Return the [X, Y] coordinate for the center point of the cell that contains the specified text.  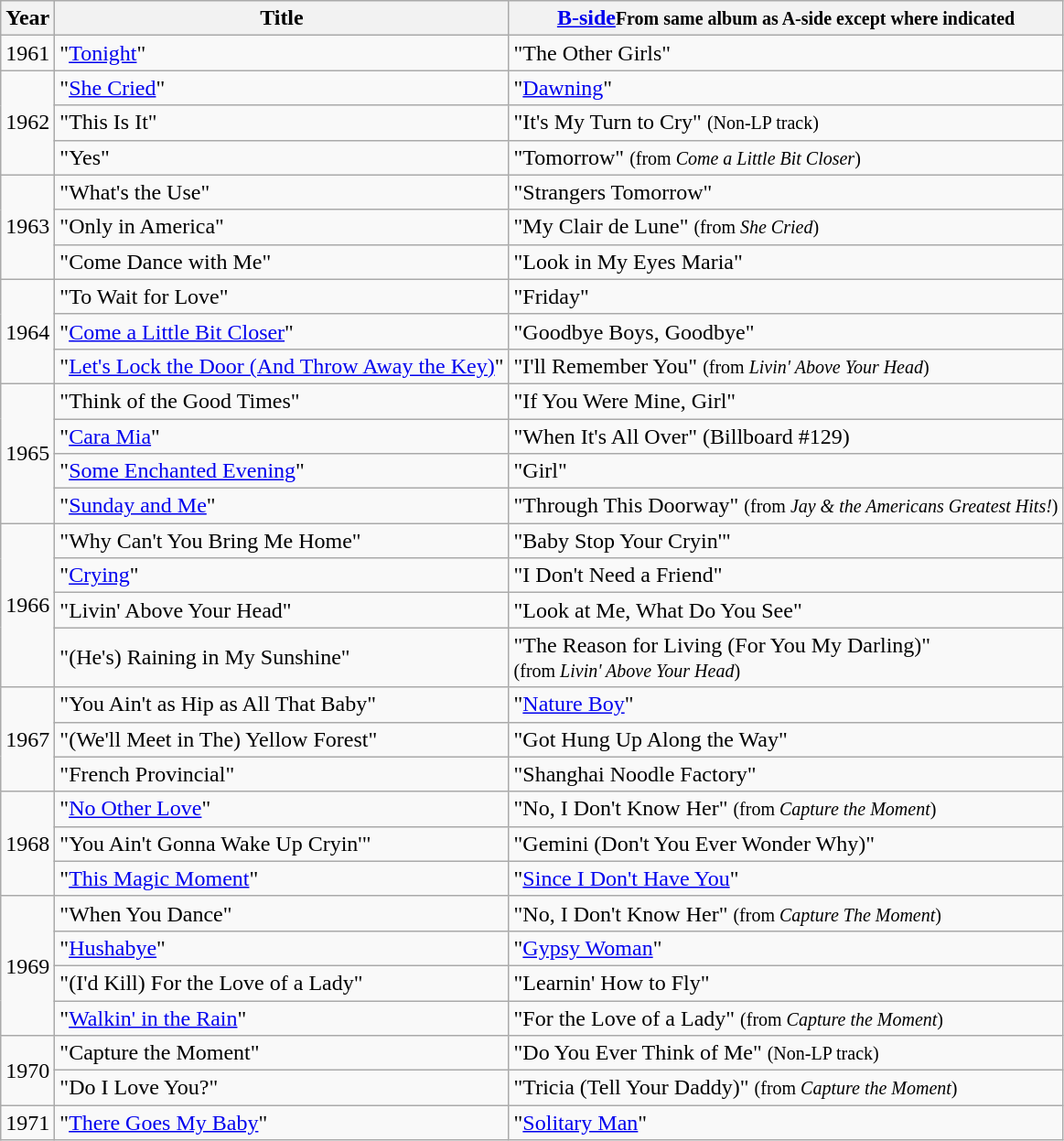
"For the Love of a Lady" (from Capture the Moment) [786, 1018]
"Livin' Above Your Head" [282, 610]
"Got Hung Up Along the Way" [786, 739]
"Why Can't You Bring Me Home" [282, 541]
"Tonight" [282, 53]
"French Provincial" [282, 774]
"Nature Boy" [786, 705]
"Some Enchanted Evening" [282, 471]
"She Cried" [282, 88]
"Think of the Good Times" [282, 401]
Year [27, 18]
"Through This Doorway" (from Jay & the Americans Greatest Hits!) [786, 506]
"Dawning" [786, 88]
B-sideFrom same album as A-side except where indicated [786, 18]
"To Wait for Love" [282, 296]
"Only in America" [282, 227]
"(We'll Meet in The) Yellow Forest" [282, 739]
1962 [27, 123]
"Goodbye Boys, Goodbye" [786, 331]
"Gypsy Woman" [786, 948]
"Do I Love You?" [282, 1088]
"Girl" [786, 471]
"Look at Me, What Do You See" [786, 610]
"(He's) Raining in My Sunshine" [282, 657]
"Sunday and Me" [282, 506]
1971 [27, 1123]
1967 [27, 739]
"This Magic Moment" [282, 878]
"No Other Love" [282, 809]
"I Don't Need a Friend" [786, 576]
"Since I Don't Have You" [786, 878]
"Hushabye" [282, 948]
"This Is It" [282, 123]
"The Other Girls" [786, 53]
Title [282, 18]
"When You Dance" [282, 913]
"Cara Mia" [282, 436]
"I'll Remember You" (from Livin' Above Your Head) [786, 366]
"It's My Turn to Cry" (Non-LP track) [786, 123]
"Walkin' in the Rain" [282, 1018]
1961 [27, 53]
1965 [27, 453]
"What's the Use" [282, 192]
"No, I Don't Know Her" (from Capture The Moment) [786, 913]
"You Ain't as Hip as All That Baby" [282, 705]
"Shanghai Noodle Factory" [786, 774]
"Let's Lock the Door (And Throw Away the Key)" [282, 366]
"Crying" [282, 576]
"Gemini (Don't You Ever Wonder Why)" [786, 844]
"Come a Little Bit Closer" [282, 331]
"When It's All Over" (Billboard #129) [786, 436]
"Tricia (Tell Your Daddy)" (from Capture the Moment) [786, 1088]
"My Clair de Lune" (from She Cried) [786, 227]
"If You Were Mine, Girl" [786, 401]
"Learnin' How to Fly" [786, 983]
"Capture the Moment" [282, 1053]
"Friday" [786, 296]
1970 [27, 1071]
1968 [27, 844]
1966 [27, 606]
"There Goes My Baby" [282, 1123]
"Baby Stop Your Cryin'" [786, 541]
"Strangers Tomorrow" [786, 192]
"Come Dance with Me" [282, 262]
1963 [27, 227]
"Solitary Man" [786, 1123]
1969 [27, 965]
"(I'd Kill) For the Love of a Lady" [282, 983]
"You Ain't Gonna Wake Up Cryin'" [282, 844]
"Yes" [282, 157]
"Tomorrow" (from Come a Little Bit Closer) [786, 157]
"Look in My Eyes Maria" [786, 262]
"No, I Don't Know Her" (from Capture the Moment) [786, 809]
1964 [27, 331]
"Do You Ever Think of Me" (Non-LP track) [786, 1053]
"The Reason for Living (For You My Darling)"(from Livin' Above Your Head) [786, 657]
